Return the (x, y) coordinate for the center point of the cell that contains the specified text.  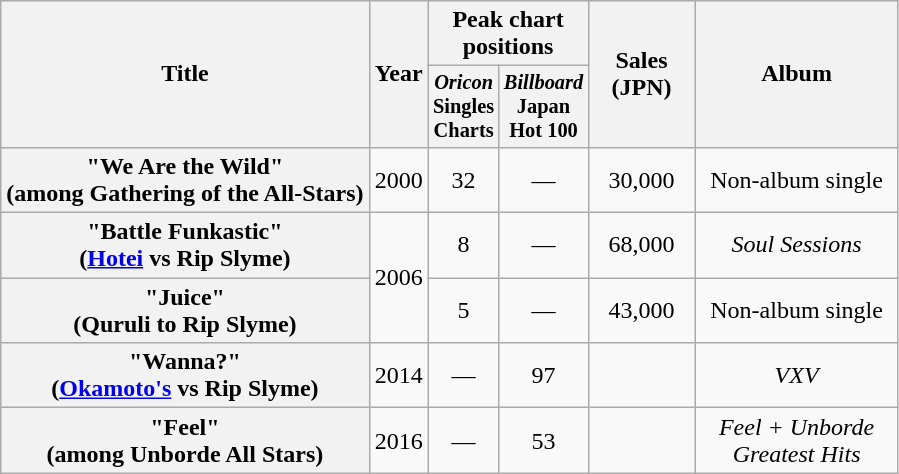
2006 (398, 278)
2014 (398, 376)
VXV (796, 376)
Oricon Singles Charts (464, 107)
Year (398, 74)
32 (464, 180)
"We Are the Wild"(among Gathering of the All-Stars) (185, 180)
Billboard Japan Hot 100 (544, 107)
2000 (398, 180)
"Wanna?"(Okamoto's vs Rip Slyme) (185, 376)
5 (464, 310)
Sales (JPN) (642, 74)
Soul Sessions (796, 246)
43,000 (642, 310)
97 (544, 376)
53 (544, 440)
Peak chart positions (508, 34)
2016 (398, 440)
Album (796, 74)
"Feel"(among Unborde All Stars) (185, 440)
8 (464, 246)
"Juice"(Quruli to Rip Slyme) (185, 310)
Title (185, 74)
68,000 (642, 246)
"Battle Funkastic"(Hotei vs Rip Slyme) (185, 246)
Feel + Unborde Greatest Hits (796, 440)
30,000 (642, 180)
